Find where the given text appears and provide that cell's center as [X, Y] coordinate. 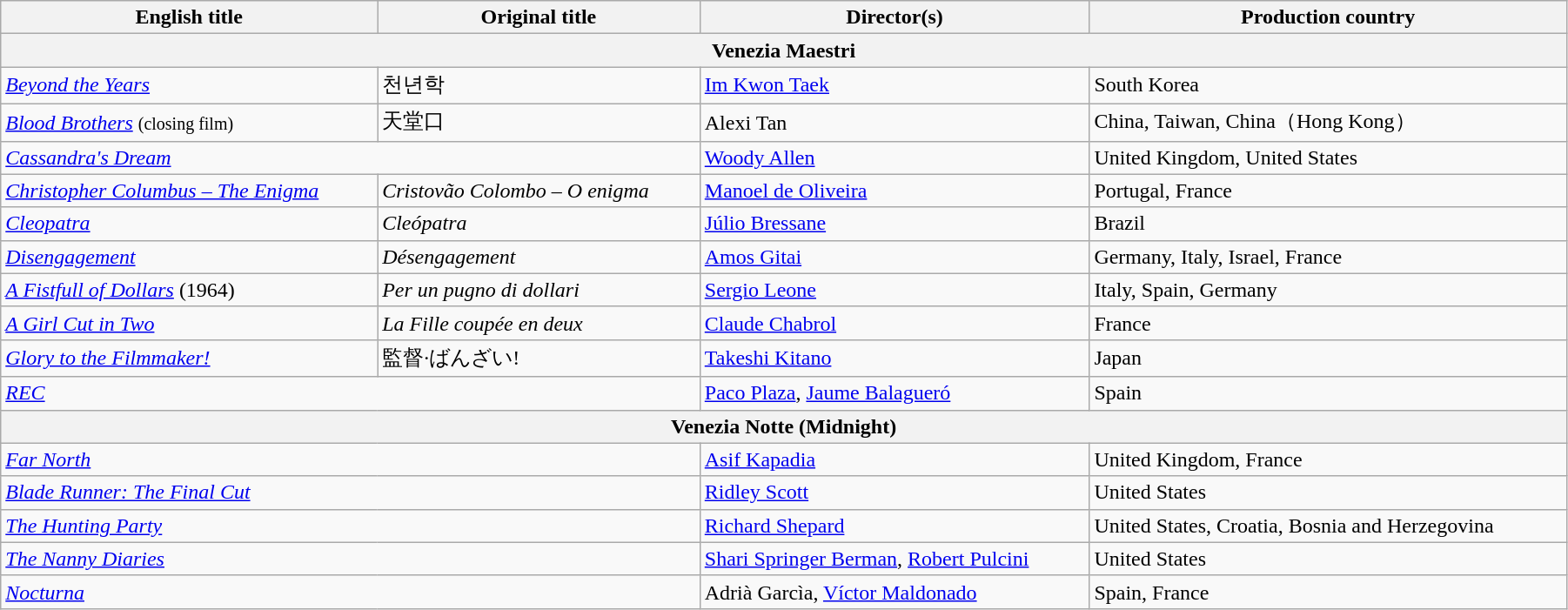
Christopher Columbus – The Enigma [190, 191]
Italy, Spain, Germany [1328, 290]
Venezia Maestri [784, 50]
South Korea [1328, 85]
Amos Gitai [895, 257]
Blade Runner: The Final Cut [351, 493]
REC [351, 393]
Far North [351, 459]
United Kingdom, United States [1328, 158]
Im Kwon Taek [895, 85]
Shari Springer Berman, Robert Pulcini [895, 559]
Germany, Italy, Israel, France [1328, 257]
天堂口 [539, 122]
Claude Chabrol [895, 323]
A Girl Cut in Two [190, 323]
Director(s) [895, 17]
United States, Croatia, Bosnia and Herzegovina [1328, 526]
Spain [1328, 393]
監督·ばんざい! [539, 359]
Original title [539, 17]
Spain, France [1328, 592]
La Fille coupée en deux [539, 323]
Japan [1328, 359]
Brazil [1328, 224]
Nocturna [351, 592]
Venezia Notte (Midnight) [784, 426]
France [1328, 323]
Richard Shepard [895, 526]
Sergio Leone [895, 290]
United Kingdom, France [1328, 459]
Manoel de Oliveira [895, 191]
Asif Kapadia [895, 459]
China, Taiwan, China（Hong Kong） [1328, 122]
A Fistfull of Dollars (1964) [190, 290]
The Nanny Diaries [351, 559]
The Hunting Party [351, 526]
Cleópatra [539, 224]
Woody Allen [895, 158]
Glory to the Filmmaker! [190, 359]
Disengagement [190, 257]
Cristovão Colombo – O enigma [539, 191]
Désengagement [539, 257]
Beyond the Years [190, 85]
Per un pugno di dollari [539, 290]
English title [190, 17]
Paco Plaza, Jaume Balagueró [895, 393]
Alexi Tan [895, 122]
Adrià Garcìa, Víctor Maldonado [895, 592]
Ridley Scott [895, 493]
Portugal, France [1328, 191]
천년학 [539, 85]
Júlio Bressane [895, 224]
Production country [1328, 17]
Cassandra's Dream [351, 158]
Cleopatra [190, 224]
Blood Brothers (closing film) [190, 122]
Takeshi Kitano [895, 359]
